Output the (X, Y) coordinate of the center of the cell containing the given text.  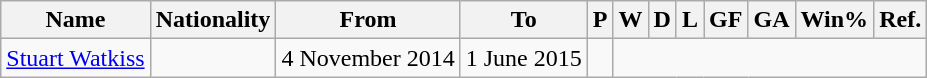
To (524, 20)
W (630, 20)
D (662, 20)
4 November 2014 (368, 58)
Nationality (213, 20)
Win% (834, 20)
P (600, 20)
Stuart Watkiss (76, 58)
L (690, 20)
GA (772, 20)
From (368, 20)
Name (76, 20)
Ref. (900, 20)
GF (726, 20)
1 June 2015 (524, 58)
